Find where the given text appears and provide that cell's center as (X, Y) coordinate. 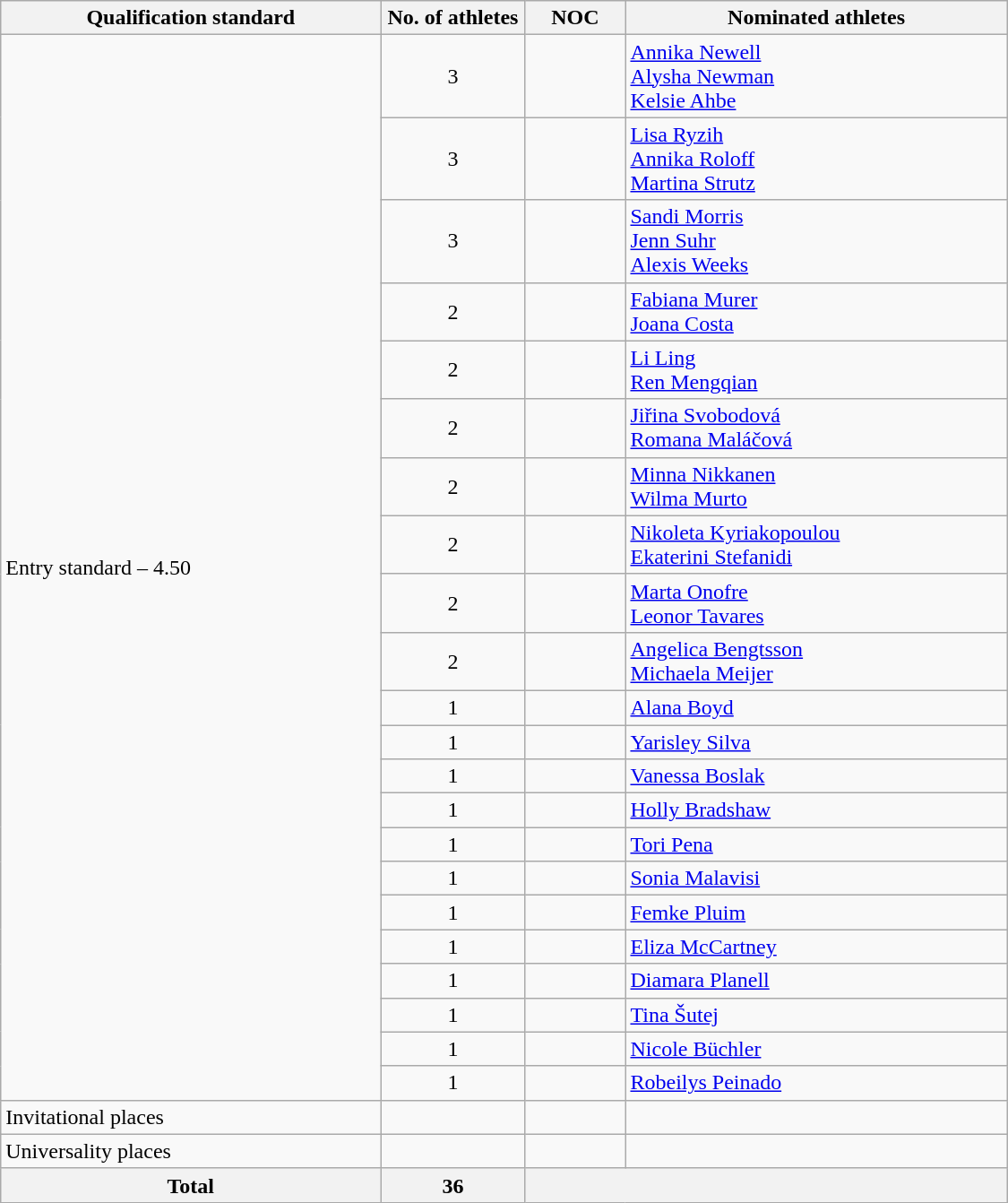
Lisa RyzihAnnika RoloffMartina Strutz (816, 159)
Marta OnofreLeonor Tavares (816, 602)
Eliza McCartney (816, 947)
Vanessa Boslak (816, 776)
Yarisley Silva (816, 741)
Tori Pena (816, 844)
Femke Pluim (816, 913)
Annika NewellAlysha NewmanKelsie Ahbe (816, 76)
Universality places (191, 1151)
Invitational places (191, 1117)
Sonia Malavisi (816, 878)
Tina Šutej (816, 1015)
Entry standard – 4.50 (191, 567)
Alana Boyd (816, 707)
36 (453, 1185)
Nominated athletes (816, 18)
Nicole Büchler (816, 1049)
Qualification standard (191, 18)
No. of athletes (453, 18)
Li LingRen Mengqian (816, 369)
Sandi MorrisJenn SuhrAlexis Weeks (816, 241)
Diamara Planell (816, 981)
Holly Bradshaw (816, 810)
Jiřina SvobodováRomana Maláčová (816, 428)
Minna NikkanenWilma Murto (816, 486)
Total (191, 1185)
Fabiana MurerJoana Costa (816, 312)
Angelica BengtssonMichaela Meijer (816, 662)
Robeilys Peinado (816, 1083)
Nikoleta KyriakopoulouEkaterini Stefanidi (816, 545)
NOC (575, 18)
